Detect which cell encompasses the target text, then output its [x, y] center coordinate. 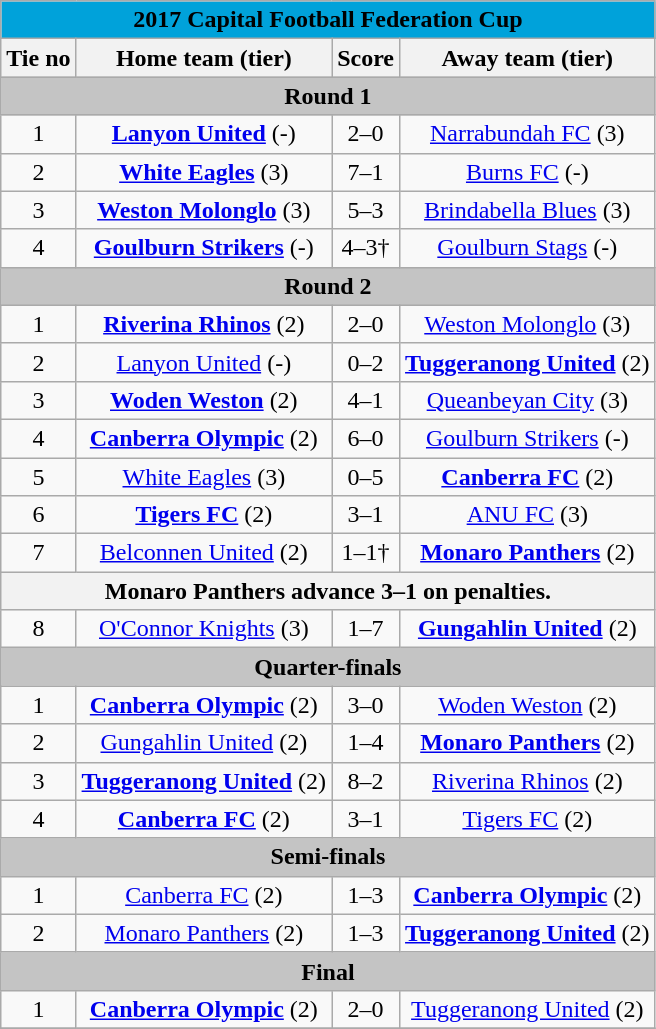
Round 1 [328, 96]
Round 2 [328, 286]
7 [38, 553]
5 [38, 477]
1–1† [366, 553]
1–4 [366, 743]
7–1 [366, 172]
Brindabella Blues (3) [528, 210]
ANU FC (3) [528, 515]
Score [366, 58]
Burns FC (-) [528, 172]
Narrabundah FC (3) [528, 134]
5–3 [366, 210]
Home team (tier) [204, 58]
Semi-finals [328, 857]
4–1 [366, 400]
Queanbeyan City (3) [528, 400]
Quarter-finals [328, 667]
Tie no [38, 58]
6 [38, 515]
Final [328, 971]
2017 Capital Football Federation Cup [328, 20]
O'Connor Knights (3) [204, 629]
1–7 [366, 629]
4–3† [366, 248]
Goulburn Stags (-) [528, 248]
8 [38, 629]
8–2 [366, 781]
0–5 [366, 477]
3–0 [366, 705]
6–0 [366, 438]
0–2 [366, 362]
Belconnen United (2) [204, 553]
Monaro Panthers advance 3–1 on penalties. [328, 591]
Away team (tier) [528, 58]
